Return the (x, y) coordinate for the center point of the cell that contains the specified text.  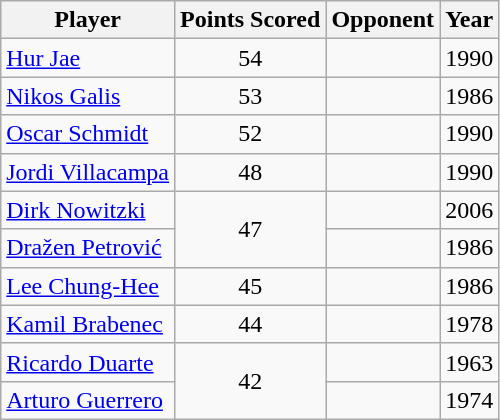
47 (250, 229)
Hur Jae (88, 58)
Player (88, 20)
1974 (470, 400)
42 (250, 381)
1978 (470, 324)
Dirk Nowitzki (88, 210)
Ricardo Duarte (88, 362)
Opponent (383, 20)
Kamil Brabenec (88, 324)
Nikos Galis (88, 96)
53 (250, 96)
1963 (470, 362)
Year (470, 20)
52 (250, 134)
54 (250, 58)
Arturo Guerrero (88, 400)
Jordi Villacampa (88, 172)
45 (250, 286)
44 (250, 324)
2006 (470, 210)
Lee Chung-Hee (88, 286)
Oscar Schmidt (88, 134)
Points Scored (250, 20)
48 (250, 172)
Dražen Petrović (88, 248)
